Find where the given text appears and provide that cell's center as (x, y) coordinate. 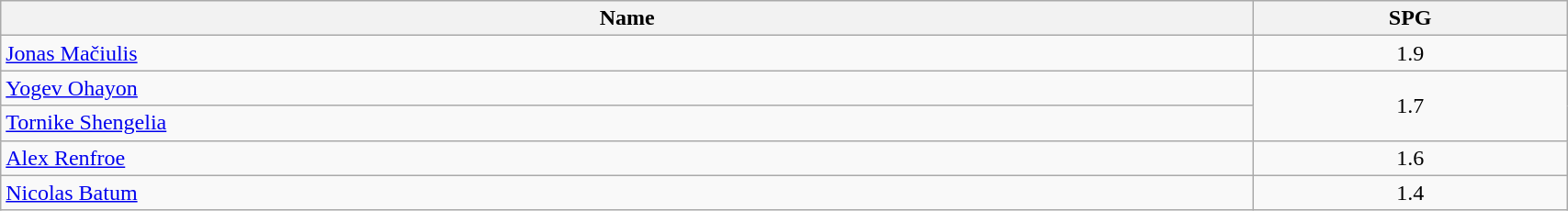
Tornike Shengelia (627, 123)
Yogev Ohayon (627, 88)
Name (627, 18)
Alex Renfroe (627, 158)
Jonas Mačiulis (627, 53)
1.4 (1411, 193)
1.6 (1411, 158)
1.7 (1411, 105)
1.9 (1411, 53)
SPG (1411, 18)
Nicolas Batum (627, 193)
